Return [x, y] of the center of cell containing provided text 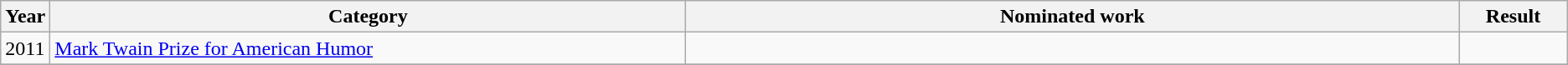
Category [369, 17]
Mark Twain Prize for American Humor [369, 48]
Year [25, 17]
2011 [25, 48]
Nominated work [1072, 17]
Result [1513, 17]
